Return (x, y) of the center of cell containing provided text 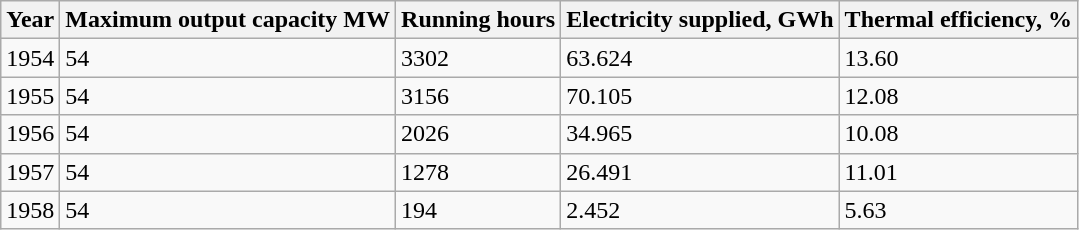
70.105 (700, 96)
3302 (478, 58)
2026 (478, 134)
10.08 (958, 134)
Running hours (478, 20)
Year (30, 20)
26.491 (700, 172)
1956 (30, 134)
1278 (478, 172)
11.01 (958, 172)
1958 (30, 210)
34.965 (700, 134)
12.08 (958, 96)
63.624 (700, 58)
Maximum output capacity MW (228, 20)
13.60 (958, 58)
Electricity supplied, GWh (700, 20)
1955 (30, 96)
194 (478, 210)
3156 (478, 96)
1954 (30, 58)
2.452 (700, 210)
1957 (30, 172)
5.63 (958, 210)
Thermal efficiency, % (958, 20)
